Scan for the cell matching the given text and deliver its (x, y) coordinate at center. 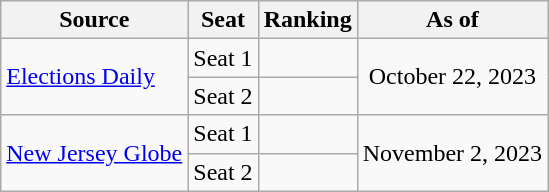
Elections Daily (94, 77)
Ranking (308, 20)
Seat (223, 20)
As of (452, 20)
October 22, 2023 (452, 77)
Source (94, 20)
November 2, 2023 (452, 153)
New Jersey Globe (94, 153)
